Provide the [x, y] coordinate of the cell's center where the given text is located.  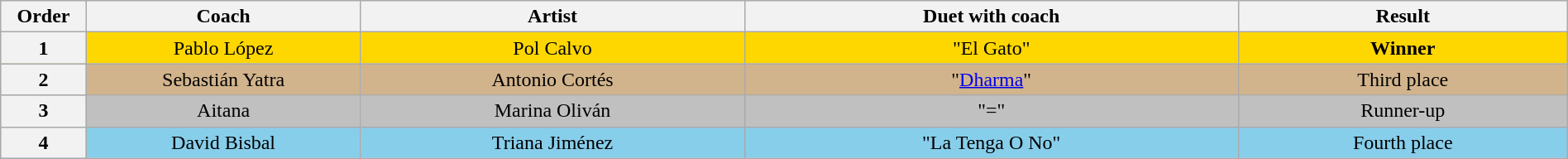
David Bisbal [223, 142]
Duet with coach [991, 17]
Third place [1403, 79]
Aitana [223, 111]
Pablo López [223, 48]
"El Gato" [991, 48]
Coach [223, 17]
Order [43, 17]
Winner [1403, 48]
1 [43, 48]
Sebastián Yatra [223, 79]
Antonio Cortés [552, 79]
"Dharma" [991, 79]
Fourth place [1403, 142]
4 [43, 142]
Marina Oliván [552, 111]
"=" [991, 111]
3 [43, 111]
"La Tenga O No" [991, 142]
2 [43, 79]
Artist [552, 17]
Runner-up [1403, 111]
Result [1403, 17]
Triana Jiménez [552, 142]
Pol Calvo [552, 48]
